Identify which cell holds the provided text, then report its (X, Y) central coordinate. 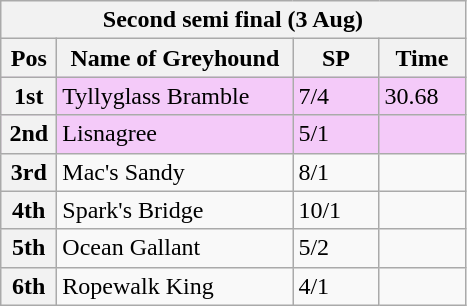
5th (29, 248)
10/1 (336, 210)
30.68 (422, 96)
5/1 (336, 134)
7/4 (336, 96)
Second semi final (3 Aug) (233, 20)
2nd (29, 134)
1st (29, 96)
Time (422, 58)
5/2 (336, 248)
3rd (29, 172)
Spark's Bridge (175, 210)
8/1 (336, 172)
Mac's Sandy (175, 172)
SP (336, 58)
Ropewalk King (175, 286)
Lisnagree (175, 134)
Pos (29, 58)
4th (29, 210)
Ocean Gallant (175, 248)
Name of Greyhound (175, 58)
4/1 (336, 286)
6th (29, 286)
Tyllyglass Bramble (175, 96)
